Scan for the cell matching the given text and deliver its [x, y] coordinate at center. 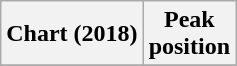
Peak position [189, 34]
Chart (2018) [72, 34]
